Provide the [X, Y] coordinate of the cell's center where the given text is located.  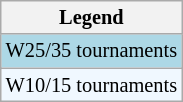
W10/15 tournaments [92, 85]
Legend [92, 17]
W25/35 tournaments [92, 51]
